Return (X, Y) of the center of cell containing provided text 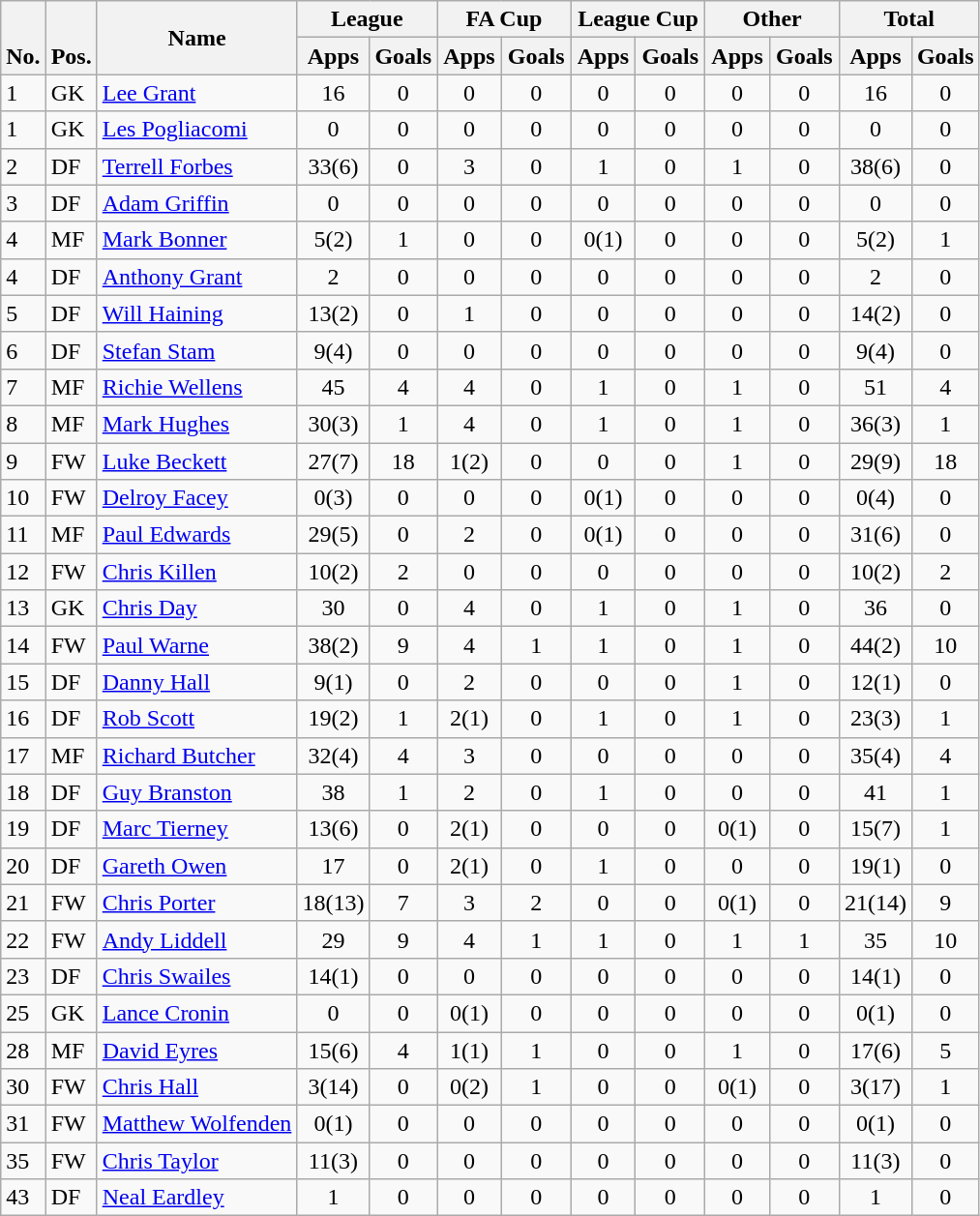
25 (23, 1013)
3(17) (875, 1087)
23(3) (875, 719)
29(5) (333, 535)
Paul Edwards (197, 535)
Adam Griffin (197, 203)
18(13) (333, 903)
Chris Taylor (197, 1161)
19(1) (875, 866)
No. (23, 38)
Chris Hall (197, 1087)
36(3) (875, 424)
19 (23, 829)
Stefan Stam (197, 350)
Total (909, 19)
38(6) (875, 166)
13(2) (333, 313)
Chris Porter (197, 903)
0(3) (333, 498)
Matthew Wolfenden (197, 1124)
14(2) (875, 313)
Guy Branston (197, 792)
17(6) (875, 1050)
Will Haining (197, 313)
Terrell Forbes (197, 166)
30(3) (333, 424)
Richard Butcher (197, 756)
21(14) (875, 903)
15(7) (875, 829)
29 (333, 939)
13(6) (333, 829)
Name (197, 38)
21 (23, 903)
Chris Swailes (197, 976)
Mark Bonner (197, 240)
22 (23, 939)
35(4) (875, 756)
15 (23, 682)
Marc Tierney (197, 829)
League (368, 19)
Chris Day (197, 608)
12(1) (875, 682)
27(7) (333, 461)
Mark Hughes (197, 424)
Other (772, 19)
31 (23, 1124)
Paul Warne (197, 645)
Richie Wellens (197, 387)
Pos. (72, 38)
12 (23, 572)
David Eyres (197, 1050)
45 (333, 387)
29(9) (875, 461)
31(6) (875, 535)
19(2) (333, 719)
14 (23, 645)
Luke Beckett (197, 461)
Les Pogliacomi (197, 130)
Danny Hall (197, 682)
44(2) (875, 645)
9(1) (333, 682)
33(6) (333, 166)
Neal Eardley (197, 1198)
Rob Scott (197, 719)
38 (333, 792)
36 (875, 608)
41 (875, 792)
Chris Killen (197, 572)
FA Cup (505, 19)
28 (23, 1050)
Andy Liddell (197, 939)
23 (23, 976)
15(6) (333, 1050)
20 (23, 866)
51 (875, 387)
8 (23, 424)
Delroy Facey (197, 498)
38(2) (333, 645)
0(4) (875, 498)
43 (23, 1198)
11 (23, 535)
6 (23, 350)
32(4) (333, 756)
1(1) (470, 1050)
Gareth Owen (197, 866)
Lance Cronin (197, 1013)
League Cup (638, 19)
3(14) (333, 1087)
1(2) (470, 461)
Lee Grant (197, 93)
0(2) (470, 1087)
Anthony Grant (197, 277)
13 (23, 608)
